From the cell containing the given text, extract its center point as (x, y) coordinate. 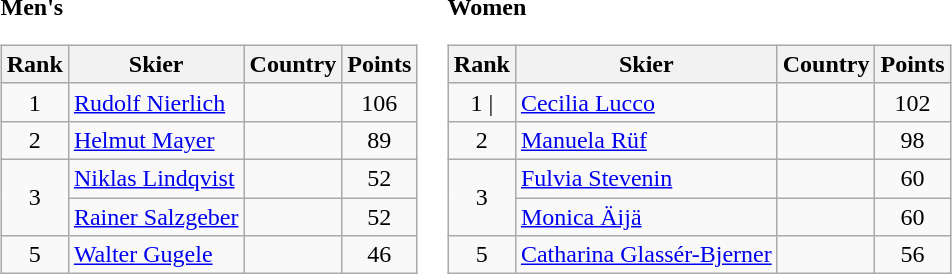
Cecilia Lucco (646, 102)
46 (380, 255)
1 (34, 102)
Catharina Glassér-Bjerner (646, 255)
Rainer Salzgeber (156, 217)
Niklas Lindqvist (156, 178)
Manuela Rüf (646, 140)
Fulvia Stevenin (646, 178)
56 (912, 255)
106 (380, 102)
Walter Gugele (156, 255)
Rudolf Nierlich (156, 102)
Monica Äijä (646, 217)
89 (380, 140)
102 (912, 102)
98 (912, 140)
Helmut Mayer (156, 140)
1 | (482, 102)
